For the text-containing cell, return its midpoint in [x, y] coordinate format. 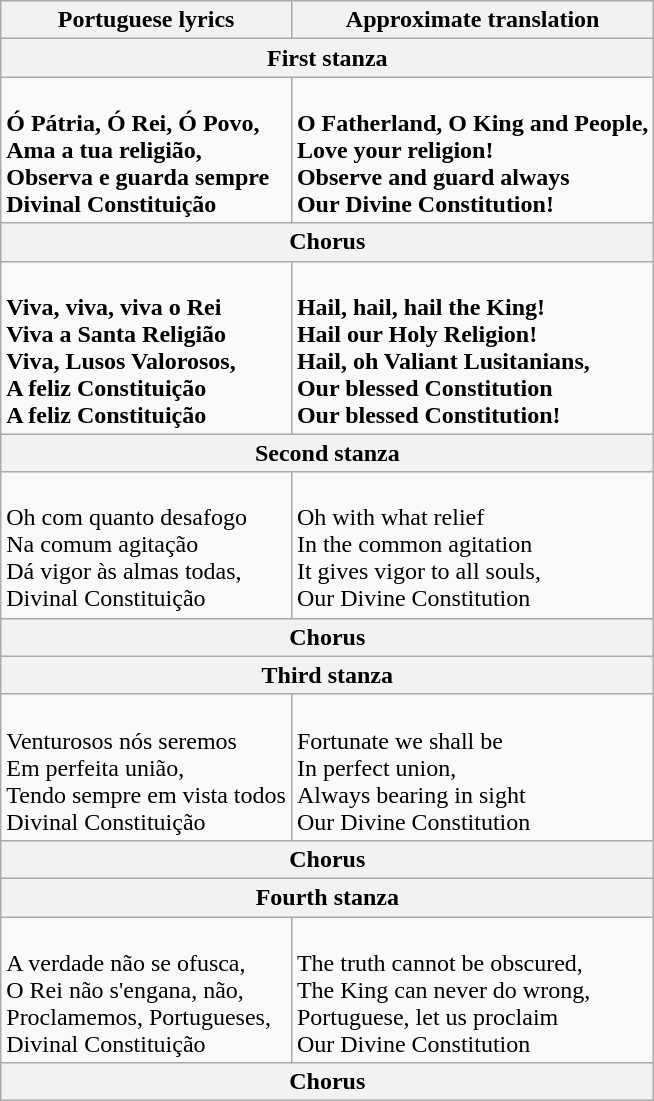
Fortunate we shall be In perfect union, Always bearing in sight Our Divine Constitution [472, 767]
Oh com quanto desafogo Na comum agitação Dá vigor às almas todas, Divinal Constituição [146, 545]
The truth cannot be obscured, The King can never do wrong, Portuguese, let us proclaim Our Divine Constitution [472, 989]
Second stanza [328, 453]
First stanza [328, 58]
Portuguese lyrics [146, 20]
Viva, viva, viva o Rei Viva a Santa Religião Viva, Lusos Valorosos, A feliz Constituição A feliz Constituição [146, 348]
Ó Pátria, Ó Rei, Ó Povo, Ama a tua religião, Observa e guarda sempre Divinal Constituição [146, 150]
Oh with what relief In the common agitation It gives vigor to all souls, Our Divine Constitution [472, 545]
Third stanza [328, 675]
Hail, hail, hail the King! Hail our Holy Religion! Hail, oh Valiant Lusitanians, Our blessed Constitution Our blessed Constitution! [472, 348]
A verdade não se ofusca, O Rei não s'engana, não, Proclamemos, Portugueses, Divinal Constituição [146, 989]
Venturosos nós seremos Em perfeita união, Tendo sempre em vista todos Divinal Constituição [146, 767]
Approximate translation [472, 20]
Fourth stanza [328, 897]
O Fatherland, O King and People, Love your religion! Observe and guard always Our Divine Constitution! [472, 150]
